Find where the given text appears and provide that cell's center as [x, y] coordinate. 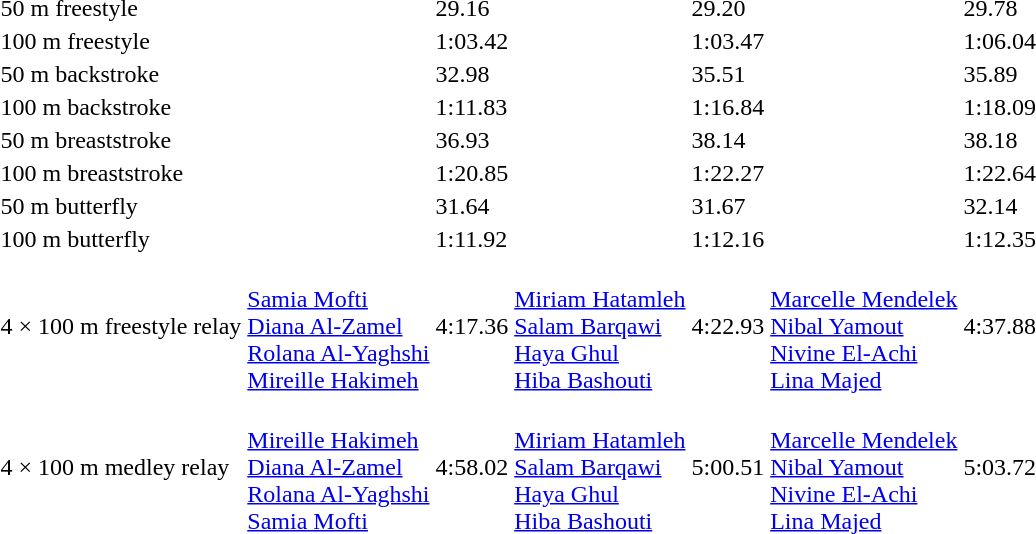
36.93 [472, 140]
1:03.47 [728, 41]
1:11.83 [472, 107]
1:12.16 [728, 239]
1:11.92 [472, 239]
Marcelle MendelekNibal YamoutNivine El-AchiLina Majed [864, 326]
31.64 [472, 206]
1:16.84 [728, 107]
4:17.36 [472, 326]
1:20.85 [472, 173]
38.14 [728, 140]
31.67 [728, 206]
1:03.42 [472, 41]
Miriam HatamlehSalam BarqawiHaya GhulHiba Bashouti [600, 326]
1:22.27 [728, 173]
32.98 [472, 74]
Samia MoftiDiana Al-ZamelRolana Al-YaghshiMireille Hakimeh [338, 326]
35.51 [728, 74]
4:22.93 [728, 326]
